Capture the cell that displays the provided text and extract its (X, Y) central coordinate. 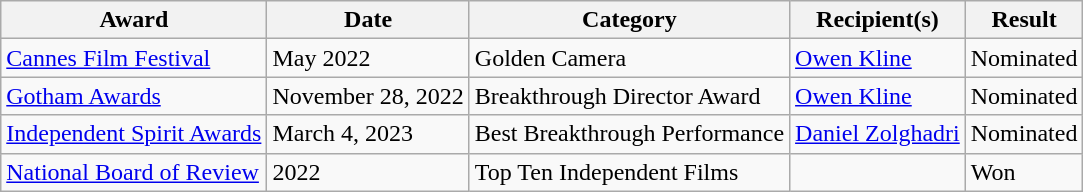
Cannes Film Festival (134, 58)
Date (368, 20)
Award (134, 20)
National Board of Review (134, 172)
Result (1024, 20)
Category (629, 20)
Gotham Awards (134, 96)
May 2022 (368, 58)
November 28, 2022 (368, 96)
Breakthrough Director Award (629, 96)
Recipient(s) (878, 20)
March 4, 2023 (368, 134)
Independent Spirit Awards (134, 134)
Top Ten Independent Films (629, 172)
2022 (368, 172)
Daniel Zolghadri (878, 134)
Golden Camera (629, 58)
Best Breakthrough Performance (629, 134)
Won (1024, 172)
